Provide the (X, Y) coordinate of the cell's center where the given text is located.  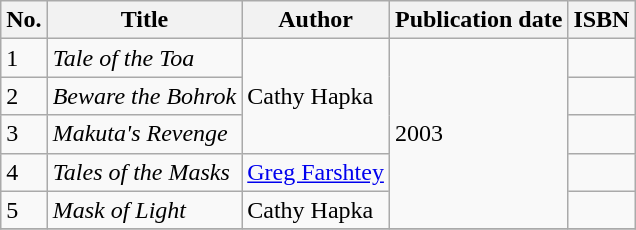
1 (24, 58)
No. (24, 20)
Tales of the Masks (144, 172)
Greg Farshtey (316, 172)
Beware the Bohrok (144, 96)
Author (316, 20)
2003 (478, 134)
Publication date (478, 20)
Title (144, 20)
3 (24, 134)
ISBN (602, 20)
4 (24, 172)
5 (24, 210)
Tale of the Toa (144, 58)
Mask of Light (144, 210)
2 (24, 96)
Makuta's Revenge (144, 134)
